Return (X, Y) of the center of cell containing provided text 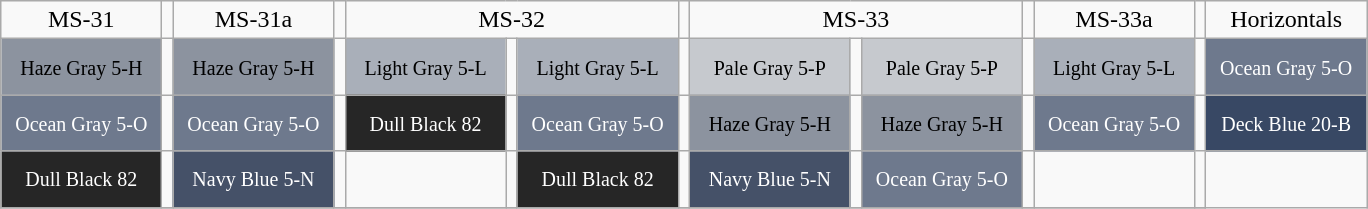
MS-31 (82, 20)
MS-33 (856, 20)
Deck Blue 20-B (1286, 123)
Horizontals (1286, 20)
MS-32 (512, 20)
MS-31a (254, 20)
MS-33a (1114, 20)
